Extract the [X, Y] coordinate from the center of the cell holding the provided text.  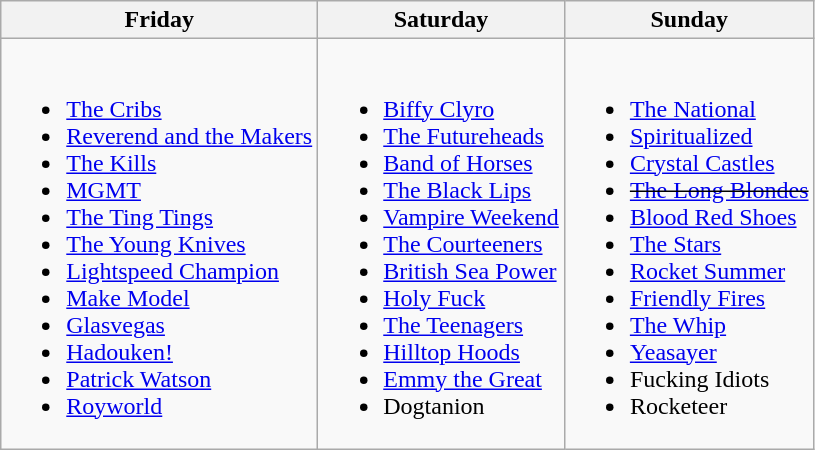
Friday [160, 20]
The NationalSpiritualizedCrystal CastlesThe Long BlondesBlood Red ShoesThe StarsRocket SummerFriendly FiresThe WhipYeasayerFucking IdiotsRocketeer [689, 244]
Sunday [689, 20]
Saturday [442, 20]
The CribsReverend and the MakersThe KillsMGMTThe Ting TingsThe Young KnivesLightspeed ChampionMake ModelGlasvegasHadouken!Patrick WatsonRoyworld [160, 244]
